Identify which cell holds the provided text, then report its (X, Y) central coordinate. 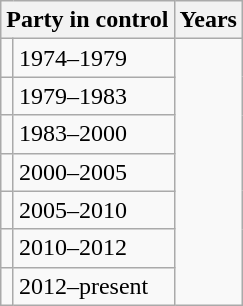
Party in control (88, 20)
Years (208, 20)
1974–1979 (94, 58)
2012–present (94, 286)
2000–2005 (94, 172)
1979–1983 (94, 96)
1983–2000 (94, 134)
2010–2012 (94, 248)
2005–2010 (94, 210)
